For the text-containing cell, return its midpoint in [X, Y] coordinate format. 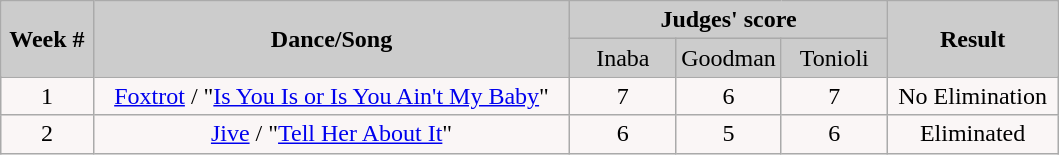
Eliminated [972, 134]
Tonioli [834, 58]
Jive / "Tell Her About It" [332, 134]
Result [972, 39]
Inaba [623, 58]
No Elimination [972, 96]
Foxtrot / "Is You Is or Is You Ain't My Baby" [332, 96]
1 [47, 96]
5 [729, 134]
Goodman [729, 58]
2 [47, 134]
Judges' score [728, 20]
Dance/Song [332, 39]
Week # [47, 39]
